Return (X, Y) of the center of cell containing provided text 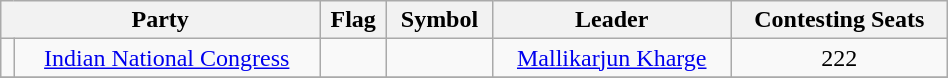
Leader (612, 20)
Flag (354, 20)
Indian National Congress (167, 58)
Mallikarjun Kharge (612, 58)
222 (839, 58)
Symbol (440, 20)
Contesting Seats (839, 20)
Party (160, 20)
